For the text-containing cell, return its midpoint in (x, y) coordinate format. 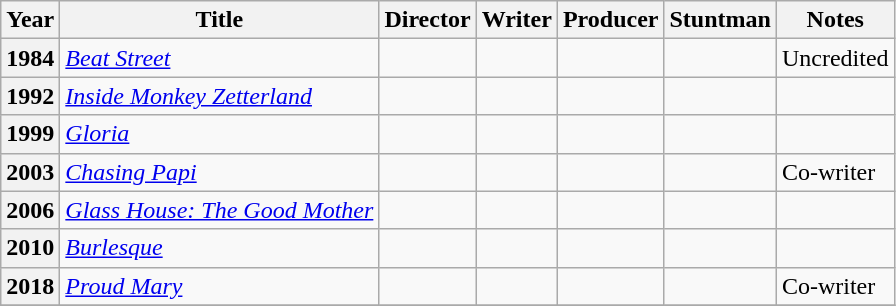
Director (428, 20)
2003 (30, 172)
Uncredited (835, 58)
Chasing Papi (220, 172)
Burlesque (220, 248)
Proud Mary (220, 286)
1984 (30, 58)
Producer (610, 20)
Writer (516, 20)
Inside Monkey Zetterland (220, 96)
1999 (30, 134)
Notes (835, 20)
Title (220, 20)
2018 (30, 286)
Stuntman (720, 20)
Glass House: The Good Mother (220, 210)
Gloria (220, 134)
Year (30, 20)
1992 (30, 96)
Beat Street (220, 58)
2010 (30, 248)
2006 (30, 210)
